Output the [x, y] coordinate of the center of the cell containing the given text.  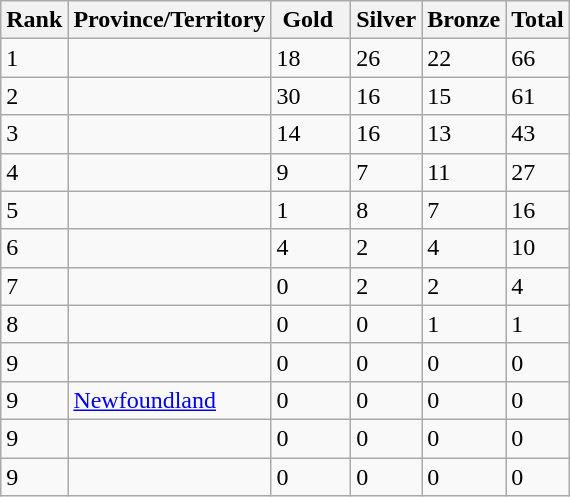
Newfoundland [170, 400]
11 [464, 172]
3 [34, 134]
13 [464, 134]
14 [311, 134]
Silver [386, 20]
22 [464, 58]
Rank [34, 20]
18 [311, 58]
27 [538, 172]
66 [538, 58]
30 [311, 96]
10 [538, 248]
Province/Territory [170, 20]
Gold [311, 20]
Total [538, 20]
5 [34, 210]
Bronze [464, 20]
15 [464, 96]
6 [34, 248]
43 [538, 134]
61 [538, 96]
26 [386, 58]
